Scan for the cell matching the given text and deliver its [X, Y] coordinate at center. 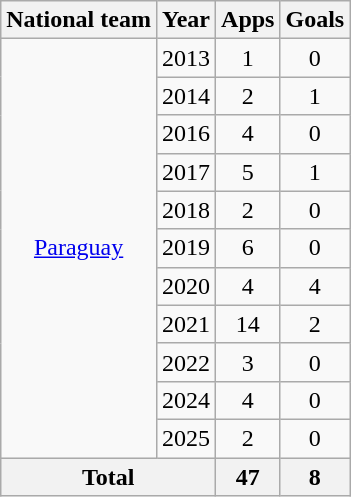
14 [248, 324]
2018 [186, 210]
2025 [186, 438]
Total [108, 477]
Paraguay [79, 248]
Goals [315, 20]
2022 [186, 362]
National team [79, 20]
2014 [186, 96]
5 [248, 172]
2021 [186, 324]
Year [186, 20]
2020 [186, 286]
2016 [186, 134]
8 [315, 477]
47 [248, 477]
3 [248, 362]
2017 [186, 172]
2019 [186, 248]
6 [248, 248]
Apps [248, 20]
2024 [186, 400]
2013 [186, 58]
